Capture the cell that displays the provided text and extract its [x, y] central coordinate. 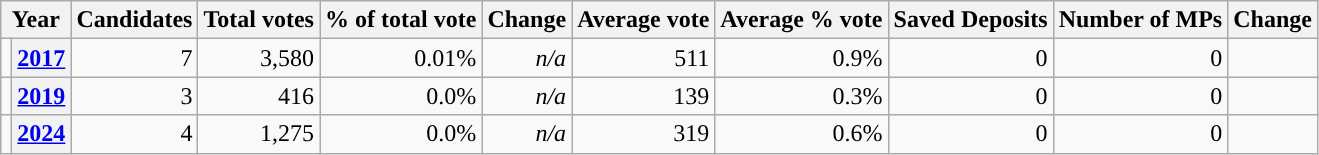
2019 [42, 96]
7 [134, 58]
0.01% [401, 58]
4 [134, 134]
% of total vote [401, 20]
Year [36, 20]
319 [644, 134]
2024 [42, 134]
Average vote [644, 20]
511 [644, 58]
Total votes [259, 20]
2017 [42, 58]
0.6% [802, 134]
Saved Deposits [970, 20]
0.3% [802, 96]
0.9% [802, 58]
1,275 [259, 134]
Candidates [134, 20]
3,580 [259, 58]
139 [644, 96]
Average % vote [802, 20]
3 [134, 96]
Number of MPs [1140, 20]
416 [259, 96]
